Return the (X, Y) coordinate for the center point of the cell that contains the specified text.  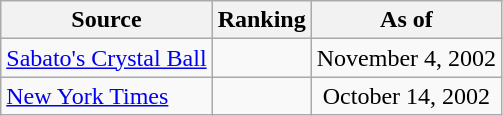
Sabato's Crystal Ball (106, 58)
November 4, 2002 (406, 58)
Ranking (262, 20)
Source (106, 20)
New York Times (106, 96)
October 14, 2002 (406, 96)
As of (406, 20)
